For the text-containing cell, return its midpoint in [X, Y] coordinate format. 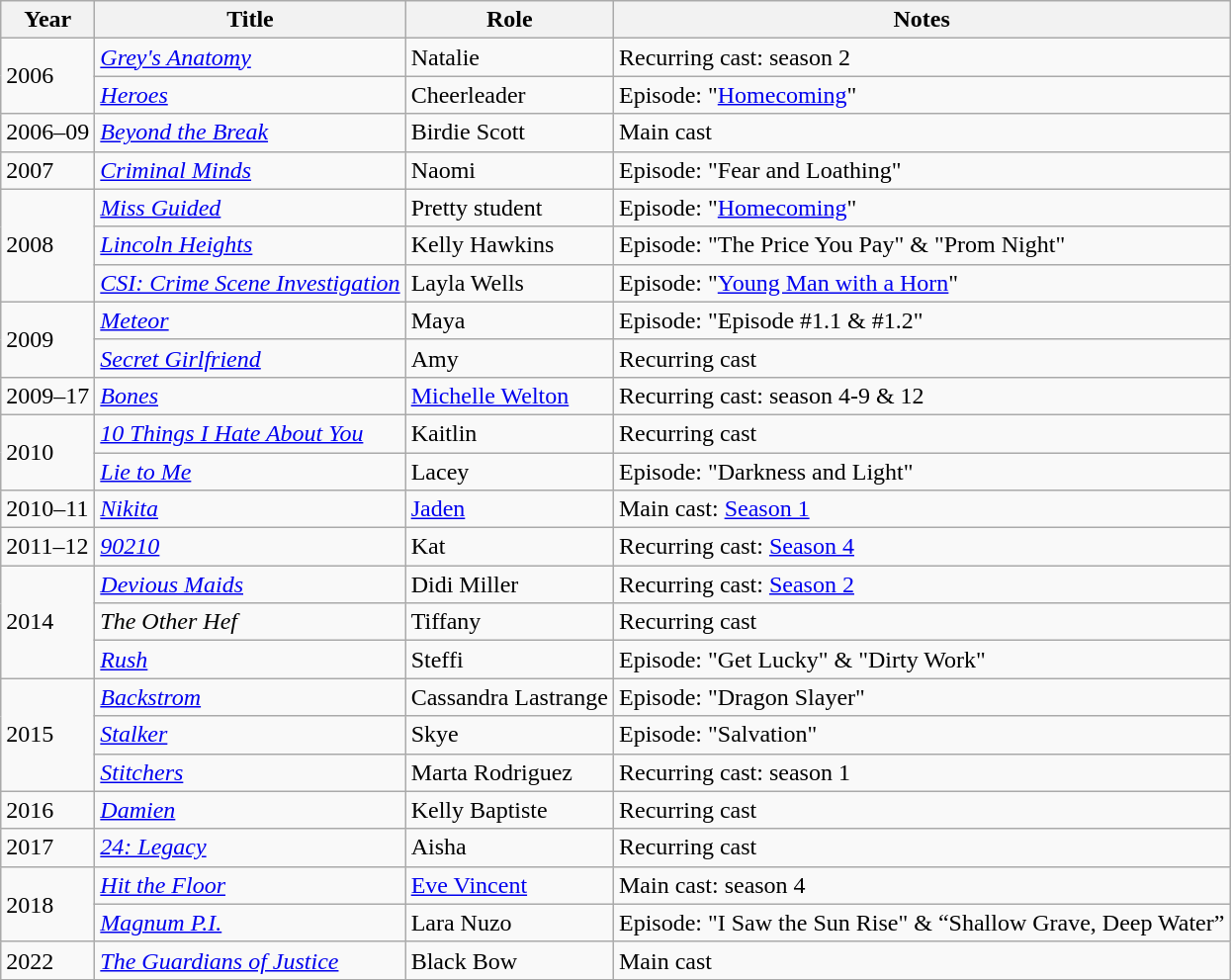
24: Legacy [250, 847]
2008 [47, 245]
Lie to Me [250, 472]
2010–11 [47, 509]
Michelle Welton [509, 396]
Episode: "Young Man with a Horn" [922, 283]
90210 [250, 547]
Nikita [250, 509]
Kelly Hawkins [509, 245]
2017 [47, 847]
Lacey [509, 472]
Kelly Baptiste [509, 810]
Lincoln Heights [250, 245]
Layla Wells [509, 283]
The Other Hef [250, 622]
10 Things I Hate About You [250, 433]
2009–17 [47, 396]
Bones [250, 396]
Meteor [250, 320]
Episode: "Dragon Slayer" [922, 697]
2009 [47, 339]
Lara Nuzo [509, 923]
Black Bow [509, 960]
Notes [922, 20]
Recurring cast: season 4-9 & 12 [922, 396]
Grey's Anatomy [250, 57]
Recurring cast: season 1 [922, 772]
Recurring cast: season 2 [922, 57]
Criminal Minds [250, 170]
Pretty student [509, 208]
Heroes [250, 95]
2022 [47, 960]
2016 [47, 810]
Natalie [509, 57]
Devious Maids [250, 584]
The Guardians of Justice [250, 960]
Eve Vincent [509, 885]
Miss Guided [250, 208]
2006–09 [47, 133]
Maya [509, 320]
Stalker [250, 735]
Naomi [509, 170]
2018 [47, 904]
Cheerleader [509, 95]
Secret Girlfriend [250, 358]
Main cast: season 4 [922, 885]
Magnum P.I. [250, 923]
Recurring cast: Season 2 [922, 584]
Hit the Floor [250, 885]
Episode: "Darkness and Light" [922, 472]
Skye [509, 735]
Episode: "I Saw the Sun Rise" & “Shallow Grave, Deep Water” [922, 923]
Episode: "Episode #1.1 & #1.2" [922, 320]
2015 [47, 735]
Recurring cast: Season 4 [922, 547]
2007 [47, 170]
Title [250, 20]
Cassandra Lastrange [509, 697]
Beyond the Break [250, 133]
Episode: "Salvation" [922, 735]
Rush [250, 660]
Stitchers [250, 772]
Damien [250, 810]
Birdie Scott [509, 133]
Main cast: Season 1 [922, 509]
2011–12 [47, 547]
Episode: "Get Lucky" & "Dirty Work" [922, 660]
CSI: Crime Scene Investigation [250, 283]
Tiffany [509, 622]
Marta Rodriguez [509, 772]
Role [509, 20]
Episode: "Fear and Loathing" [922, 170]
Episode: "The Price You Pay" & "Prom Night" [922, 245]
Steffi [509, 660]
Kat [509, 547]
2010 [47, 452]
Kaitlin [509, 433]
2014 [47, 622]
Amy [509, 358]
Didi Miller [509, 584]
Year [47, 20]
Backstrom [250, 697]
2006 [47, 76]
Aisha [509, 847]
Jaden [509, 509]
